Identify which cell holds the provided text, then report its [x, y] central coordinate. 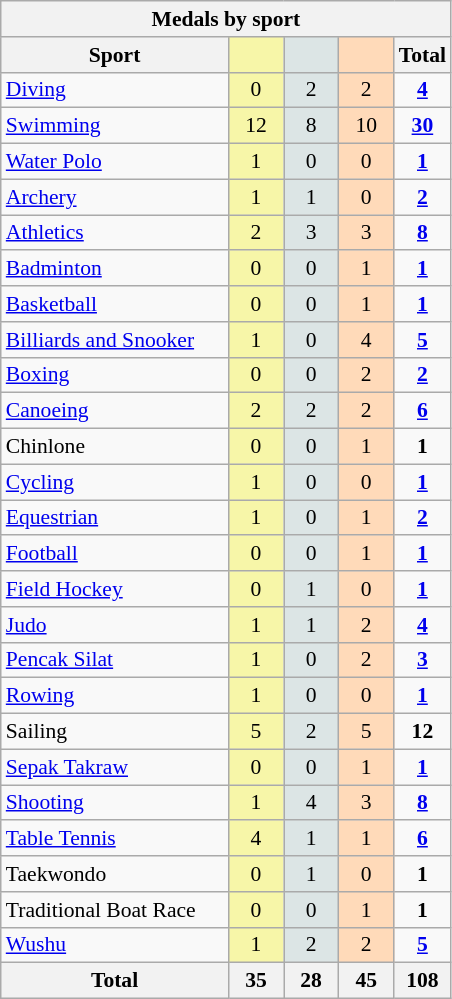
Pencak Silat [115, 660]
10 [366, 126]
Cycling [115, 482]
Canoeing [115, 411]
Rowing [115, 696]
30 [422, 126]
108 [422, 981]
Football [115, 554]
Diving [115, 90]
Chinlone [115, 447]
Billiards and Snooker [115, 340]
Athletics [115, 233]
28 [312, 981]
Swimming [115, 126]
Equestrian [115, 518]
35 [256, 981]
45 [366, 981]
Wushu [115, 945]
Table Tennis [115, 839]
Boxing [115, 375]
Sport [115, 55]
Archery [115, 197]
Field Hockey [115, 589]
Badminton [115, 269]
Water Polo [115, 162]
Basketball [115, 304]
Shooting [115, 803]
Judo [115, 625]
Medals by sport [226, 19]
Traditional Boat Race [115, 910]
Sepak Takraw [115, 767]
Taekwondo [115, 874]
Sailing [115, 732]
